Return the (X, Y) coordinate for the center point of the cell that contains the specified text.  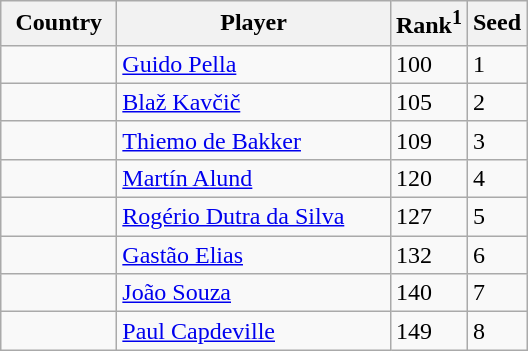
149 (428, 331)
8 (496, 331)
Rank1 (428, 24)
7 (496, 293)
5 (496, 217)
1 (496, 64)
100 (428, 64)
João Souza (254, 293)
Rogério Dutra da Silva (254, 217)
127 (428, 217)
109 (428, 140)
6 (496, 255)
140 (428, 293)
Blaž Kavčič (254, 102)
Martín Alund (254, 178)
Seed (496, 24)
105 (428, 102)
132 (428, 255)
Paul Capdeville (254, 331)
120 (428, 178)
Gastão Elias (254, 255)
Country (59, 24)
4 (496, 178)
Thiemo de Bakker (254, 140)
Guido Pella (254, 64)
2 (496, 102)
3 (496, 140)
Player (254, 24)
